Locate the cell with the specified text and output its [x, y] center coordinate. 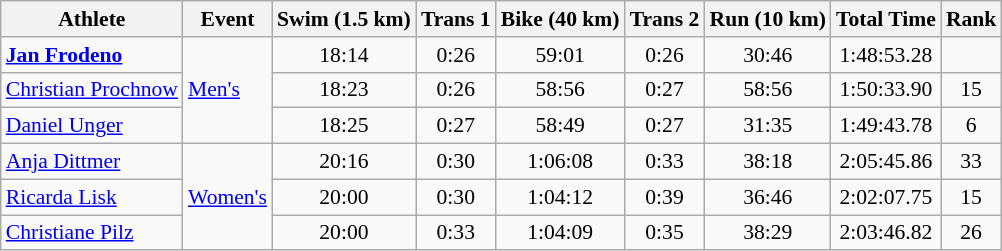
Rank [972, 19]
36:46 [767, 197]
2:03:46.82 [886, 233]
1:48:53.28 [886, 55]
Trans 1 [456, 19]
1:49:43.78 [886, 126]
58:49 [560, 126]
6 [972, 126]
30:46 [767, 55]
Daniel Unger [92, 126]
1:04:09 [560, 233]
59:01 [560, 55]
33 [972, 162]
Ricarda Lisk [92, 197]
31:35 [767, 126]
1:06:08 [560, 162]
2:05:45.86 [886, 162]
Run (10 km) [767, 19]
26 [972, 233]
Athlete [92, 19]
18:14 [344, 55]
Women's [228, 198]
2:02:07.75 [886, 197]
18:23 [344, 90]
Christian Prochnow [92, 90]
Trans 2 [665, 19]
Bike (40 km) [560, 19]
Anja Dittmer [92, 162]
1:04:12 [560, 197]
20:16 [344, 162]
Christiane Pilz [92, 233]
Jan Frodeno [92, 55]
1:50:33.90 [886, 90]
Swim (1.5 km) [344, 19]
38:18 [767, 162]
0:39 [665, 197]
18:25 [344, 126]
Event [228, 19]
38:29 [767, 233]
Men's [228, 90]
0:35 [665, 233]
Total Time [886, 19]
